Provide the [x, y] coordinate of the cell's center where the given text is located.  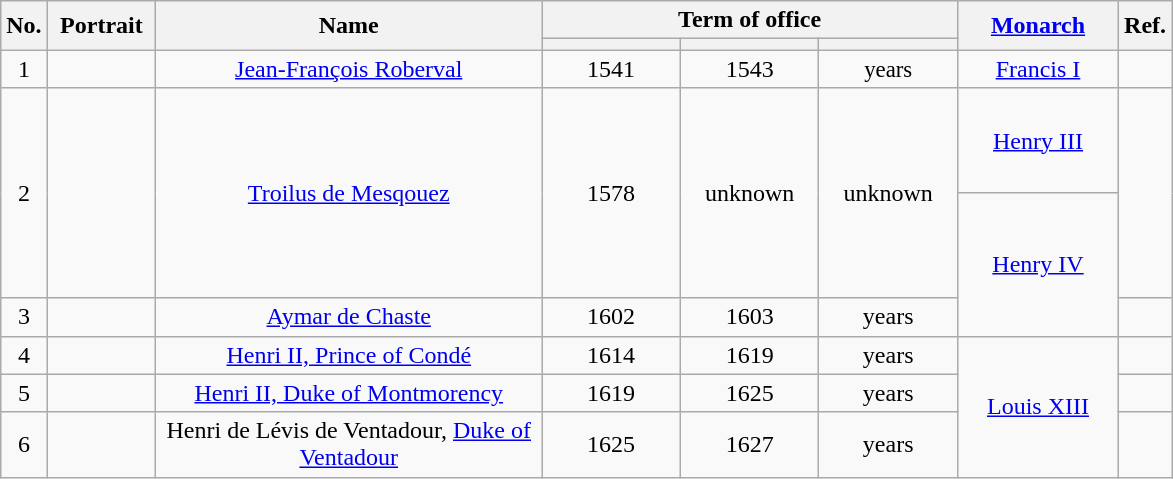
Jean-François Roberval [349, 69]
Henri II, Duke of Montmorency [349, 393]
Francis I [1038, 69]
1578 [612, 193]
Henri de Lévis de Ventadour, Duke of Ventadour [349, 444]
Ref. [1146, 26]
Henri II, Prince of Condé [349, 355]
1602 [612, 317]
Name [349, 26]
Troilus de Mesqouez [349, 193]
Monarch [1038, 26]
3 [24, 317]
Henry IV [1038, 264]
Louis XIII [1038, 406]
1614 [612, 355]
5 [24, 393]
Henry III [1038, 140]
No. [24, 26]
6 [24, 444]
1627 [750, 444]
Aymar de Chaste [349, 317]
4 [24, 355]
2 [24, 193]
Portrait [102, 26]
1543 [750, 69]
Term of office [750, 20]
1541 [612, 69]
1 [24, 69]
1603 [750, 317]
